Capture the cell that displays the provided text and extract its (x, y) central coordinate. 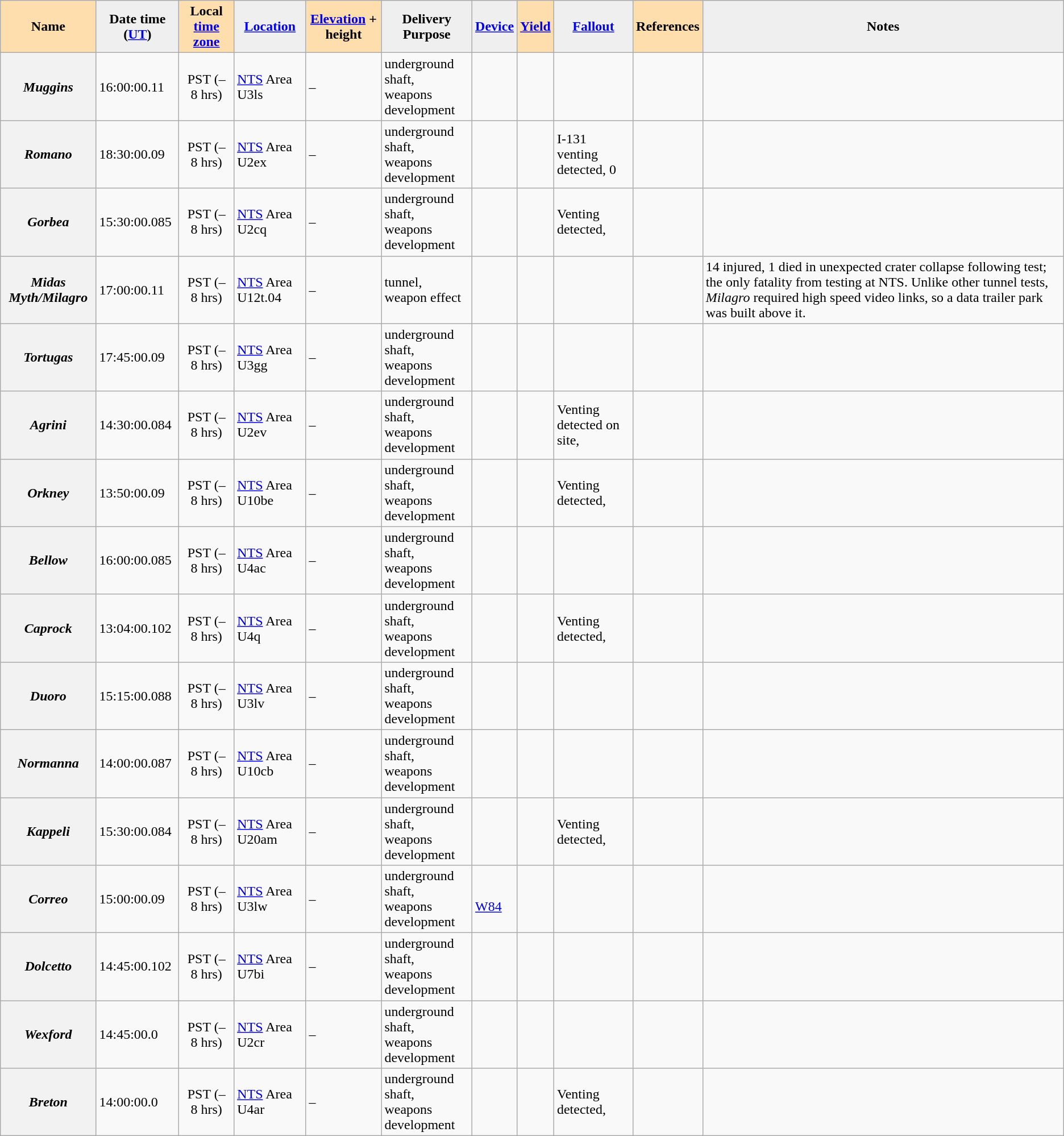
I-131 venting detected, 0 (593, 155)
15:15:00.088 (138, 696)
13:50:00.09 (138, 492)
14:00:00.0 (138, 1102)
13:04:00.102 (138, 628)
Delivery Purpose (427, 27)
Midas Myth/Milagro (48, 290)
NTS Area U3lv (270, 696)
Kappeli (48, 831)
Normanna (48, 763)
Date time (UT) (138, 27)
Yield (535, 27)
Tortugas (48, 357)
Caprock (48, 628)
Elevation + height (343, 27)
NTS Area U2ev (270, 425)
tunnel,weapon effect (427, 290)
15:30:00.084 (138, 831)
Agrini (48, 425)
15:30:00.085 (138, 222)
NTS Area U3gg (270, 357)
16:00:00.085 (138, 561)
Gorbea (48, 222)
Location (270, 27)
14:45:00.0 (138, 1035)
NTS Area U3ls (270, 86)
17:00:00.11 (138, 290)
Dolcetto (48, 967)
NTS Area U4ac (270, 561)
Wexford (48, 1035)
NTS Area U2cq (270, 222)
NTS Area U10be (270, 492)
Breton (48, 1102)
W84 (494, 899)
Local time zone (207, 27)
15:00:00.09 (138, 899)
NTS Area U3lw (270, 899)
Muggins (48, 86)
NTS Area U4q (270, 628)
NTS Area U7bi (270, 967)
Fallout (593, 27)
Romano (48, 155)
14:00:00.087 (138, 763)
17:45:00.09 (138, 357)
16:00:00.11 (138, 86)
NTS Area U20am (270, 831)
Device (494, 27)
NTS Area U10cb (270, 763)
NTS Area U2cr (270, 1035)
Duoro (48, 696)
Correo (48, 899)
14:45:00.102 (138, 967)
NTS Area U2ex (270, 155)
Venting detected on site, (593, 425)
Bellow (48, 561)
Notes (883, 27)
NTS Area U4ar (270, 1102)
Name (48, 27)
References (668, 27)
18:30:00.09 (138, 155)
Orkney (48, 492)
14:30:00.084 (138, 425)
NTS Area U12t.04 (270, 290)
